Extract the [x, y] coordinate from the center of the cell holding the provided text.  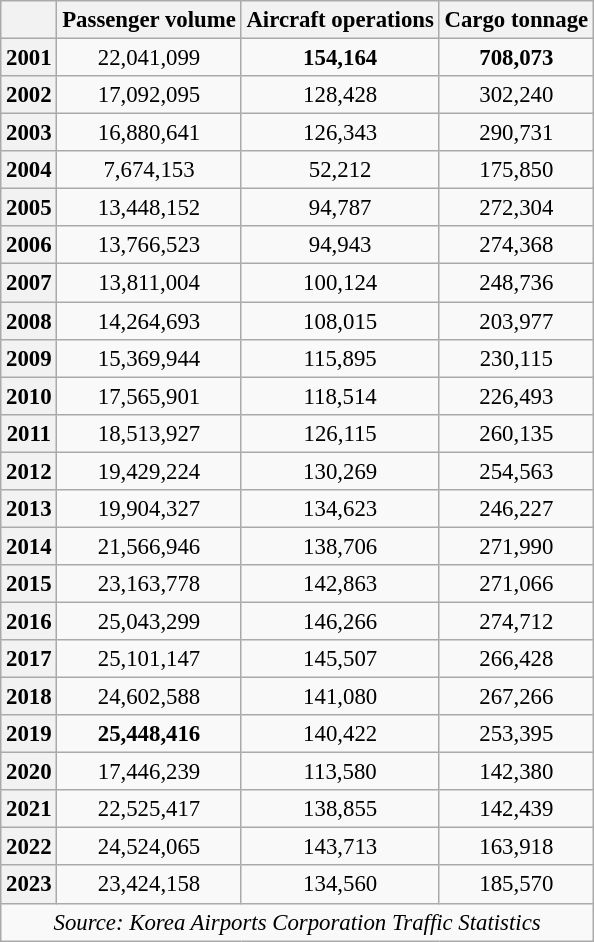
138,706 [340, 546]
2022 [29, 847]
15,369,944 [149, 358]
253,395 [516, 734]
128,428 [340, 95]
108,015 [340, 321]
19,904,327 [149, 509]
2020 [29, 772]
25,101,147 [149, 659]
708,073 [516, 58]
203,977 [516, 321]
141,080 [340, 697]
94,787 [340, 208]
2012 [29, 471]
24,602,588 [149, 697]
2004 [29, 170]
267,266 [516, 697]
134,560 [340, 885]
13,811,004 [149, 283]
146,266 [340, 621]
2003 [29, 133]
138,855 [340, 809]
142,439 [516, 809]
271,990 [516, 546]
14,264,693 [149, 321]
Aircraft operations [340, 20]
185,570 [516, 885]
17,446,239 [149, 772]
271,066 [516, 584]
22,525,417 [149, 809]
175,850 [516, 170]
142,380 [516, 772]
19,429,224 [149, 471]
2007 [29, 283]
17,092,095 [149, 95]
13,448,152 [149, 208]
2023 [29, 885]
143,713 [340, 847]
2009 [29, 358]
118,514 [340, 396]
2015 [29, 584]
24,524,065 [149, 847]
226,493 [516, 396]
2019 [29, 734]
2005 [29, 208]
Cargo tonnage [516, 20]
2011 [29, 433]
2013 [29, 509]
130,269 [340, 471]
290,731 [516, 133]
2021 [29, 809]
274,712 [516, 621]
248,736 [516, 283]
2017 [29, 659]
13,766,523 [149, 245]
16,880,641 [149, 133]
21,566,946 [149, 546]
94,943 [340, 245]
23,424,158 [149, 885]
23,163,778 [149, 584]
52,212 [340, 170]
2018 [29, 697]
154,164 [340, 58]
163,918 [516, 847]
22,041,099 [149, 58]
134,623 [340, 509]
2010 [29, 396]
126,343 [340, 133]
7,674,153 [149, 170]
260,135 [516, 433]
140,422 [340, 734]
115,895 [340, 358]
2008 [29, 321]
113,580 [340, 772]
266,428 [516, 659]
2016 [29, 621]
145,507 [340, 659]
25,448,416 [149, 734]
2014 [29, 546]
25,043,299 [149, 621]
100,124 [340, 283]
Passenger volume [149, 20]
126,115 [340, 433]
302,240 [516, 95]
2001 [29, 58]
272,304 [516, 208]
2006 [29, 245]
142,863 [340, 584]
17,565,901 [149, 396]
274,368 [516, 245]
254,563 [516, 471]
Source: Korea Airports Corporation Traffic Statistics [298, 922]
2002 [29, 95]
246,227 [516, 509]
18,513,927 [149, 433]
230,115 [516, 358]
